Identify which cell holds the provided text, then report its (x, y) central coordinate. 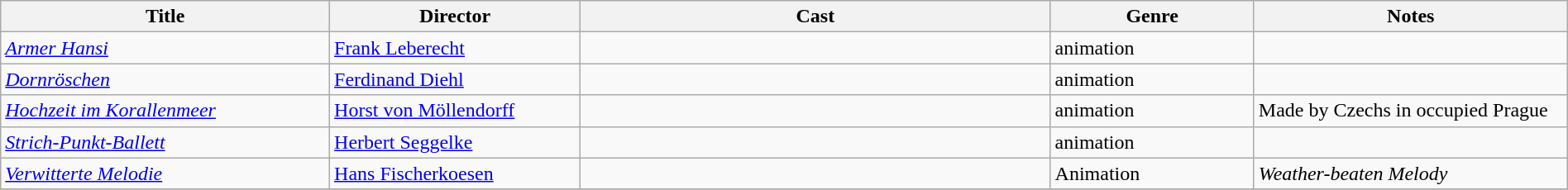
Genre (1152, 17)
Director (455, 17)
Verwitterte Melodie (165, 173)
Dornröschen (165, 79)
Cast (815, 17)
Title (165, 17)
Made by Czechs in occupied Prague (1411, 111)
Horst von Möllendorff (455, 111)
Strich-Punkt-Ballett (165, 142)
Frank Leberecht (455, 48)
Hochzeit im Korallenmeer (165, 111)
Weather-beaten Melody (1411, 173)
Ferdinand Diehl (455, 79)
Animation (1152, 173)
Herbert Seggelke (455, 142)
Hans Fischerkoesen (455, 173)
Notes (1411, 17)
Armer Hansi (165, 48)
